Extract the (x, y) coordinate from the center of the cell holding the provided text.  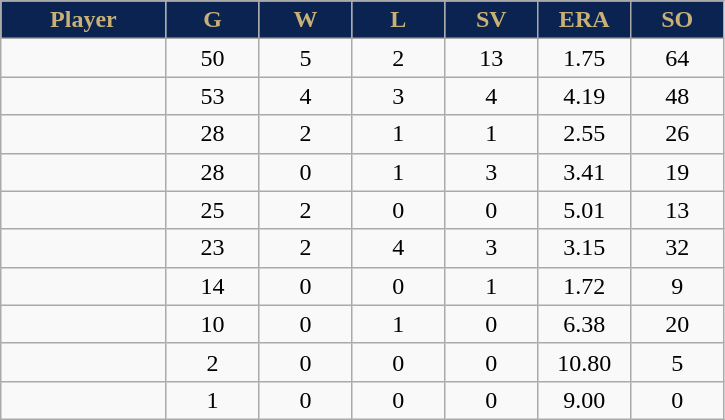
3.15 (584, 248)
W (306, 20)
6.38 (584, 324)
10 (212, 324)
5.01 (584, 210)
1.75 (584, 58)
9 (678, 286)
Player (84, 20)
64 (678, 58)
4.19 (584, 96)
G (212, 20)
53 (212, 96)
23 (212, 248)
SO (678, 20)
2.55 (584, 134)
25 (212, 210)
L (398, 20)
ERA (584, 20)
SV (492, 20)
10.80 (584, 362)
48 (678, 96)
19 (678, 172)
32 (678, 248)
50 (212, 58)
1.72 (584, 286)
20 (678, 324)
26 (678, 134)
9.00 (584, 400)
3.41 (584, 172)
14 (212, 286)
